Provide the [x, y] coordinate of the cell's center where the given text is located.  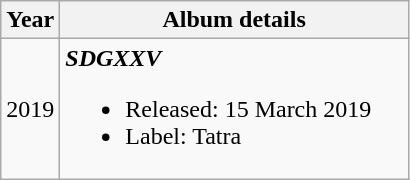
Album details [234, 20]
SDGXXVReleased: 15 March 2019Label: Tatra [234, 109]
Year [30, 20]
2019 [30, 109]
